Extract the [X, Y] coordinate from the center of the cell holding the provided text.  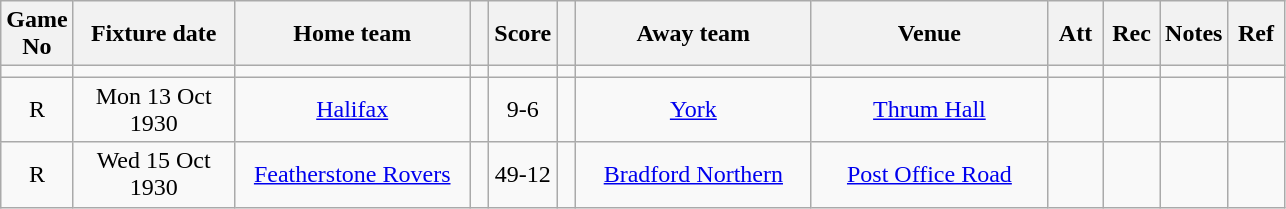
Away team [693, 34]
Thrum Hall [929, 110]
Venue [929, 34]
Post Office Road [929, 174]
Wed 15 Oct 1930 [154, 174]
Notes [1194, 34]
Ref [1256, 34]
York [693, 110]
9-6 [523, 110]
Bradford Northern [693, 174]
Featherstone Rovers [352, 174]
Halifax [352, 110]
Mon 13 Oct 1930 [154, 110]
Score [523, 34]
49-12 [523, 174]
Fixture date [154, 34]
Att [1075, 34]
Home team [352, 34]
Game No [37, 34]
Rec [1132, 34]
